From the cell containing the given text, extract its center point as [x, y] coordinate. 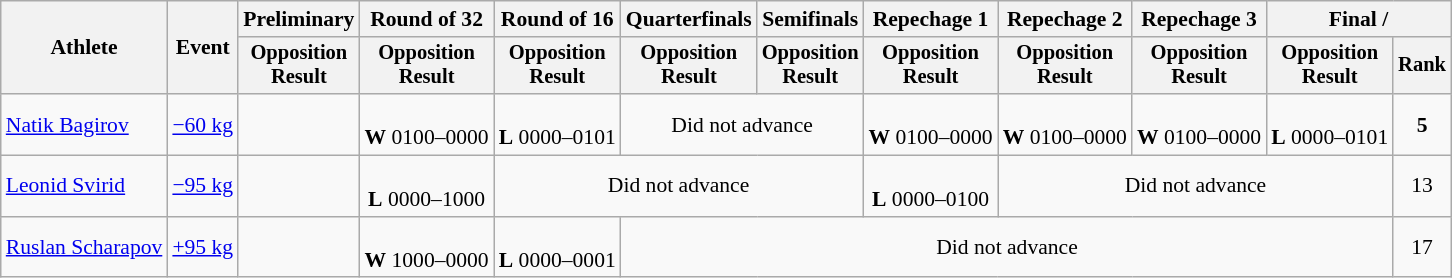
−60 kg [202, 124]
Repechage 3 [1199, 19]
L 0000–0001 [558, 248]
Rank [1422, 66]
W 1000–0000 [426, 248]
Round of 16 [558, 19]
5 [1422, 124]
13 [1422, 186]
Repechage 1 [930, 19]
17 [1422, 248]
+95 kg [202, 248]
Repechage 2 [1065, 19]
Event [202, 48]
Final / [1358, 19]
Ruslan Scharapov [84, 248]
Round of 32 [426, 19]
Athlete [84, 48]
Natik Bagirov [84, 124]
L 0000–1000 [426, 186]
Preliminary [298, 19]
Leonid Svirid [84, 186]
Semifinals [810, 19]
L 0000–0100 [930, 186]
−95 kg [202, 186]
Quarterfinals [689, 19]
